Scan for the cell matching the given text and deliver its (X, Y) coordinate at center. 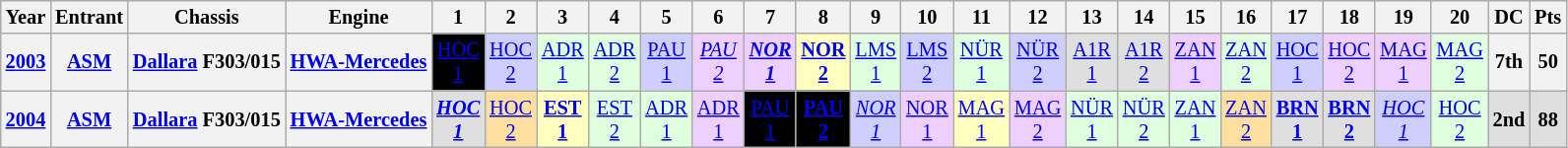
11 (981, 17)
Entrant (89, 17)
8 (823, 17)
20 (1460, 17)
A1R1 (1091, 62)
Year (26, 17)
7th (1509, 62)
50 (1548, 62)
EST1 (563, 119)
BRN2 (1349, 119)
13 (1091, 17)
2 (510, 17)
16 (1246, 17)
10 (928, 17)
LMS1 (876, 62)
2003 (26, 62)
ADR2 (615, 62)
DC (1509, 17)
2nd (1509, 119)
15 (1196, 17)
14 (1144, 17)
EST2 (615, 119)
6 (719, 17)
88 (1548, 119)
1 (458, 17)
3 (563, 17)
A1R2 (1144, 62)
2004 (26, 119)
Chassis (207, 17)
12 (1038, 17)
7 (770, 17)
Pts (1548, 17)
18 (1349, 17)
17 (1298, 17)
5 (666, 17)
Engine (359, 17)
4 (615, 17)
NOR2 (823, 62)
BRN1 (1298, 119)
9 (876, 17)
19 (1403, 17)
LMS2 (928, 62)
